Return (x, y) of the center of cell containing provided text 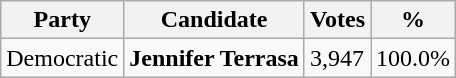
100.0% (414, 58)
3,947 (337, 58)
Party (62, 20)
Jennifer Terrasa (214, 58)
% (414, 20)
Candidate (214, 20)
Votes (337, 20)
Democratic (62, 58)
